Extract the (X, Y) coordinate from the center of the cell holding the provided text.  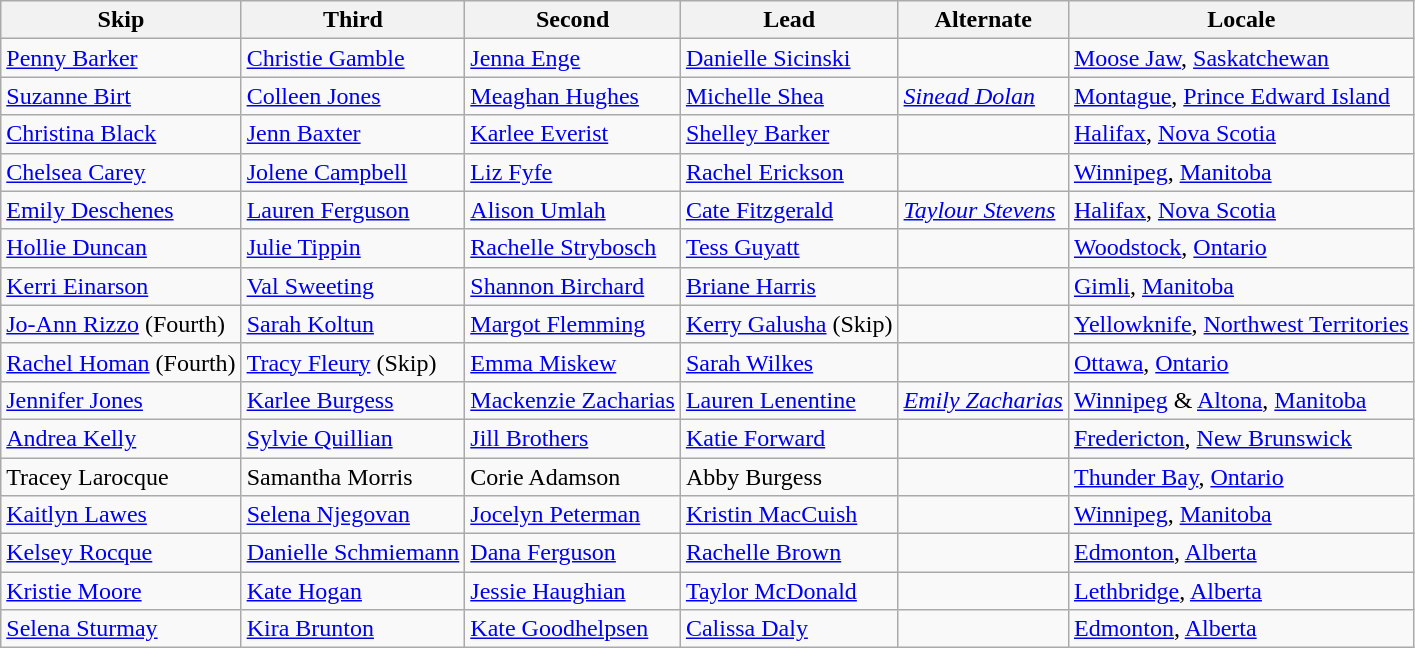
Colleen Jones (353, 96)
Kate Goodhelpsen (573, 629)
Sylvie Quillian (353, 438)
Skip (121, 20)
Sinead Dolan (983, 96)
Fredericton, New Brunswick (1241, 438)
Alison Umlah (573, 210)
Gimli, Manitoba (1241, 286)
Taylor McDonald (789, 591)
Kate Hogan (353, 591)
Winnipeg & Altona, Manitoba (1241, 400)
Christina Black (121, 134)
Hollie Duncan (121, 248)
Thunder Bay, Ontario (1241, 477)
Selena Njegovan (353, 515)
Jo-Ann Rizzo (Fourth) (121, 324)
Rachelle Strybosch (573, 248)
Abby Burgess (789, 477)
Christie Gamble (353, 58)
Lethbridge, Alberta (1241, 591)
Yellowknife, Northwest Territories (1241, 324)
Rachelle Brown (789, 553)
Suzanne Birt (121, 96)
Meaghan Hughes (573, 96)
Selena Sturmay (121, 629)
Woodstock, Ontario (1241, 248)
Ottawa, Ontario (1241, 362)
Karlee Burgess (353, 400)
Kelsey Rocque (121, 553)
Jolene Campbell (353, 172)
Dana Ferguson (573, 553)
Kristie Moore (121, 591)
Julie Tippin (353, 248)
Emily Zacharias (983, 400)
Locale (1241, 20)
Danielle Schmiemann (353, 553)
Val Sweeting (353, 286)
Shannon Birchard (573, 286)
Lead (789, 20)
Margot Flemming (573, 324)
Tracy Fleury (Skip) (353, 362)
Tracey Larocque (121, 477)
Jennifer Jones (121, 400)
Corie Adamson (573, 477)
Sarah Wilkes (789, 362)
Mackenzie Zacharias (573, 400)
Jill Brothers (573, 438)
Karlee Everist (573, 134)
Jocelyn Peterman (573, 515)
Andrea Kelly (121, 438)
Kaitlyn Lawes (121, 515)
Jenna Enge (573, 58)
Kerri Einarson (121, 286)
Samantha Morris (353, 477)
Jenn Baxter (353, 134)
Rachel Erickson (789, 172)
Rachel Homan (Fourth) (121, 362)
Emma Miskew (573, 362)
Montague, Prince Edward Island (1241, 96)
Sarah Koltun (353, 324)
Tess Guyatt (789, 248)
Emily Deschenes (121, 210)
Briane Harris (789, 286)
Kira Brunton (353, 629)
Katie Forward (789, 438)
Calissa Daly (789, 629)
Second (573, 20)
Cate Fitzgerald (789, 210)
Alternate (983, 20)
Third (353, 20)
Shelley Barker (789, 134)
Moose Jaw, Saskatchewan (1241, 58)
Kerry Galusha (Skip) (789, 324)
Taylour Stevens (983, 210)
Danielle Sicinski (789, 58)
Chelsea Carey (121, 172)
Penny Barker (121, 58)
Liz Fyfe (573, 172)
Kristin MacCuish (789, 515)
Lauren Ferguson (353, 210)
Jessie Haughian (573, 591)
Lauren Lenentine (789, 400)
Michelle Shea (789, 96)
